Search for the cell housing the specified text and yield its [X, Y] center coordinate. 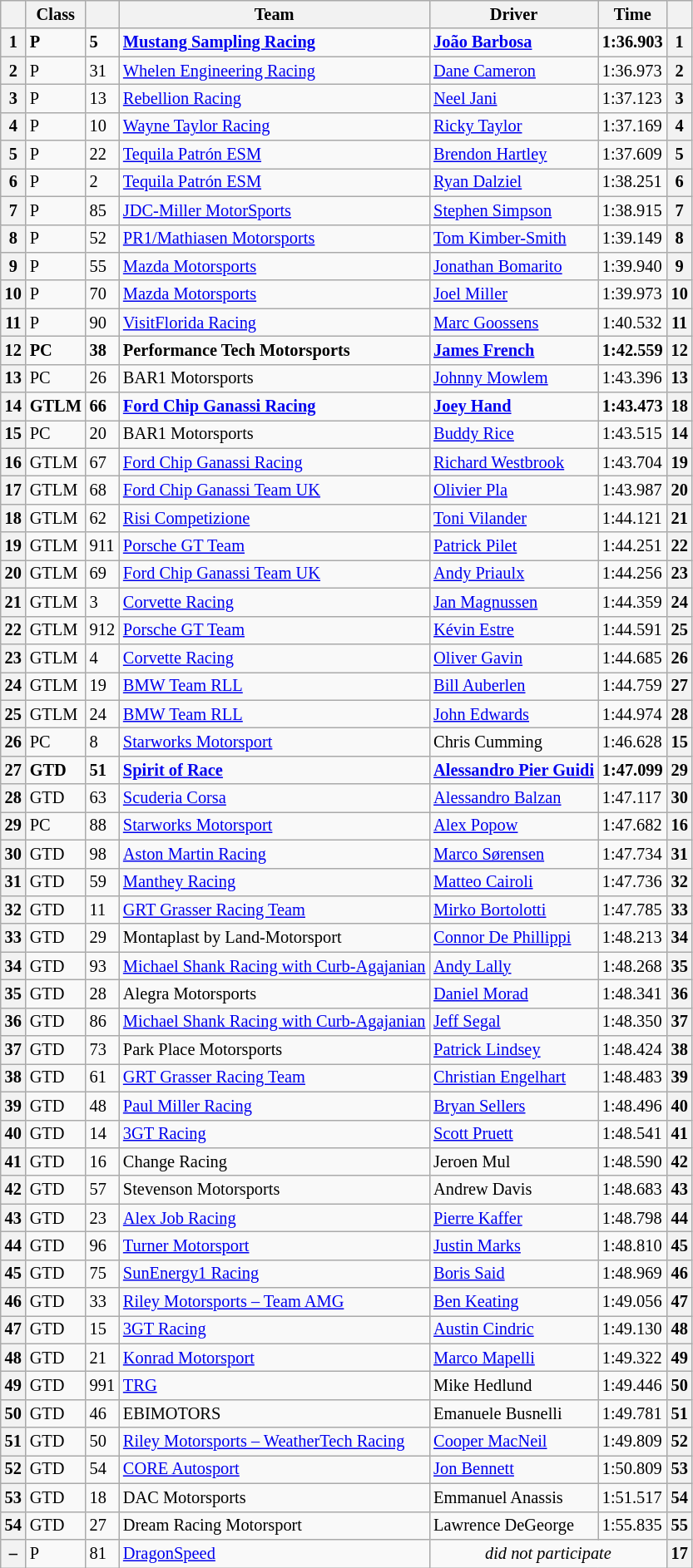
1:48.213 [632, 938]
EBIMOTORS [275, 1413]
Turner Motorsport [275, 1245]
Riley Motorsports – WeatherTech Racing [275, 1442]
1:48.341 [632, 994]
1:44.359 [632, 602]
Whelen Engineering Racing [275, 71]
– [13, 1553]
1:48.268 [632, 966]
1:44.974 [632, 714]
Johnny Mowlem [514, 378]
Andrew Davis [514, 1190]
VisitFlorida Racing [275, 323]
Matteo Cairoli [514, 882]
Scuderia Corsa [275, 798]
Neel Jani [514, 98]
Change Racing [275, 1161]
Jeff Segal [514, 1022]
did not participate [547, 1553]
Jonathan Bomarito [514, 266]
Scott Pruett [514, 1134]
Time [632, 14]
1:44.256 [632, 574]
90 [102, 323]
1:43.704 [632, 462]
Mike Hedlund [514, 1386]
1:43.396 [632, 378]
Manthey Racing [275, 882]
1:38.251 [632, 182]
81 [102, 1553]
Team [275, 14]
59 [102, 882]
Chris Cumming [514, 742]
Alex Job Racing [275, 1218]
1:49.056 [632, 1302]
911 [102, 546]
Kévin Estre [514, 630]
Marco Sørensen [514, 854]
1:44.121 [632, 518]
James French [514, 350]
67 [102, 462]
Mustang Sampling Racing [275, 42]
Andy Lally [514, 966]
85 [102, 210]
Rebellion Racing [275, 98]
JDC-Miller MotorSports [275, 210]
991 [102, 1386]
SunEnergy1 Racing [275, 1274]
Jon Bennett [514, 1469]
1:39.149 [632, 239]
1:44.685 [632, 658]
1:44.251 [632, 546]
Austin Cindric [514, 1329]
Toni Vilander [514, 518]
Stephen Simpson [514, 210]
Driver [514, 14]
69 [102, 574]
1:49.781 [632, 1413]
1:47.682 [632, 826]
Alegra Motorsports [275, 994]
70 [102, 294]
1:48.798 [632, 1218]
Konrad Motorsport [275, 1358]
1:50.809 [632, 1469]
1:55.835 [632, 1526]
1:51.517 [632, 1497]
93 [102, 966]
Emmanuel Anassis [514, 1497]
1:47.099 [632, 770]
1:36.903 [632, 42]
1:39.940 [632, 266]
1:49.446 [632, 1386]
Oliver Gavin [514, 658]
96 [102, 1245]
1:47.785 [632, 910]
98 [102, 854]
1:48.483 [632, 1077]
1:47.736 [632, 882]
Justin Marks [514, 1245]
Montaplast by Land-Motorsport [275, 938]
1:39.973 [632, 294]
63 [102, 798]
Patrick Pilet [514, 546]
Daniel Morad [514, 994]
1:42.559 [632, 350]
1:48.969 [632, 1274]
73 [102, 1050]
1:48.496 [632, 1106]
Risi Competizione [275, 518]
1:47.734 [632, 854]
62 [102, 518]
TRG [275, 1386]
1:37.609 [632, 155]
86 [102, 1022]
Patrick Lindsey [514, 1050]
1:44.591 [632, 630]
1:37.169 [632, 126]
Stevenson Motorsports [275, 1190]
Christian Engelhart [514, 1077]
Spirit of Race [275, 770]
912 [102, 630]
66 [102, 407]
DAC Motorsports [275, 1497]
Andy Priaulx [514, 574]
1:48.810 [632, 1245]
Buddy Rice [514, 434]
Mirko Bortolotti [514, 910]
Pierre Kaffer [514, 1218]
Marco Mapelli [514, 1358]
Jeroen Mul [514, 1161]
1:48.683 [632, 1190]
Paul Miller Racing [275, 1106]
1:43.515 [632, 434]
Wayne Taylor Racing [275, 126]
75 [102, 1274]
88 [102, 826]
1:48.541 [632, 1134]
Ryan Dalziel [514, 182]
Ricky Taylor [514, 126]
Cooper MacNeil [514, 1442]
1:48.424 [632, 1050]
Tom Kimber-Smith [514, 239]
Dane Cameron [514, 71]
Bill Auberlen [514, 686]
João Barbosa [514, 42]
Emanuele Busnelli [514, 1413]
1:49.130 [632, 1329]
Connor De Phillippi [514, 938]
1:44.759 [632, 686]
61 [102, 1077]
CORE Autosport [275, 1469]
Alex Popow [514, 826]
Riley Motorsports – Team AMG [275, 1302]
Alessandro Balzan [514, 798]
Joey Hand [514, 407]
Alessandro Pier Guidi [514, 770]
Marc Goossens [514, 323]
1:43.473 [632, 407]
68 [102, 490]
John Edwards [514, 714]
1:46.628 [632, 742]
1:49.322 [632, 1358]
1:38.915 [632, 210]
Olivier Pla [514, 490]
Ben Keating [514, 1302]
Boris Said [514, 1274]
Dream Racing Motorsport [275, 1526]
DragonSpeed [275, 1553]
Performance Tech Motorsports [275, 350]
1:37.123 [632, 98]
Richard Westbrook [514, 462]
1:43.987 [632, 490]
1:48.590 [632, 1161]
1:48.350 [632, 1022]
Joel Miller [514, 294]
PR1/Mathiasen Motorsports [275, 239]
1:49.809 [632, 1442]
Park Place Motorsports [275, 1050]
Lawrence DeGeorge [514, 1526]
Class [56, 14]
1:36.973 [632, 71]
1:47.117 [632, 798]
Brendon Hartley [514, 155]
Jan Magnussen [514, 602]
Aston Martin Racing [275, 854]
57 [102, 1190]
1:40.532 [632, 323]
Bryan Sellers [514, 1106]
